Return [x, y] of the center of cell containing provided text 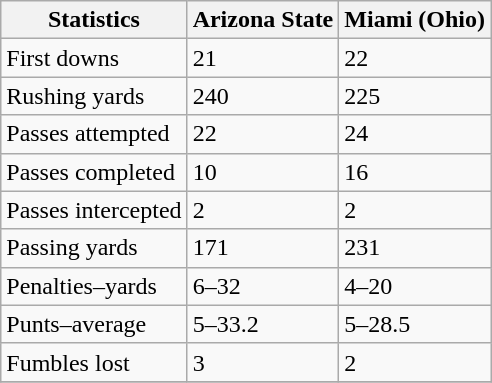
Passing yards [94, 248]
5–33.2 [263, 324]
16 [415, 172]
Passes completed [94, 172]
Miami (Ohio) [415, 20]
Passes attempted [94, 134]
3 [263, 362]
Passes intercepted [94, 210]
Fumbles lost [94, 362]
4–20 [415, 286]
10 [263, 172]
24 [415, 134]
171 [263, 248]
6–32 [263, 286]
First downs [94, 58]
Punts–average [94, 324]
21 [263, 58]
Penalties–yards [94, 286]
Statistics [94, 20]
231 [415, 248]
5–28.5 [415, 324]
Arizona State [263, 20]
240 [263, 96]
Rushing yards [94, 96]
225 [415, 96]
